Find where the given text appears and provide that cell's center as (X, Y) coordinate. 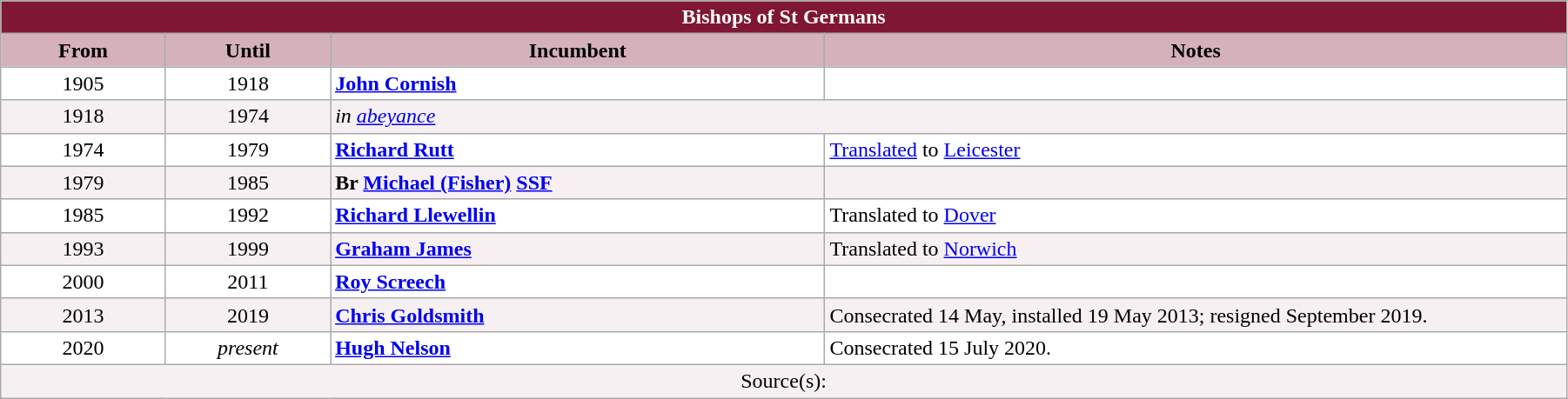
Consecrated 14 May, installed 19 May 2013; resigned September 2019. (1196, 315)
Bishops of St Germans (784, 17)
Translated to Norwich (1196, 249)
2000 (84, 282)
Incumbent (578, 50)
Consecrated 15 July 2020. (1196, 348)
1905 (84, 83)
Br Michael (Fisher) SSF (578, 183)
Translated to Dover (1196, 216)
John Cornish (578, 83)
Richard Rutt (578, 150)
Hugh Nelson (578, 348)
Graham James (578, 249)
2013 (84, 315)
present (247, 348)
in abeyance (948, 116)
1992 (247, 216)
1993 (84, 249)
Notes (1196, 50)
2019 (247, 315)
Until (247, 50)
From (84, 50)
Translated to Leicester (1196, 150)
Source(s): (784, 381)
Roy Screech (578, 282)
1999 (247, 249)
2020 (84, 348)
Chris Goldsmith (578, 315)
2011 (247, 282)
Richard Llewellin (578, 216)
